For the text-containing cell, return its midpoint in (X, Y) coordinate format. 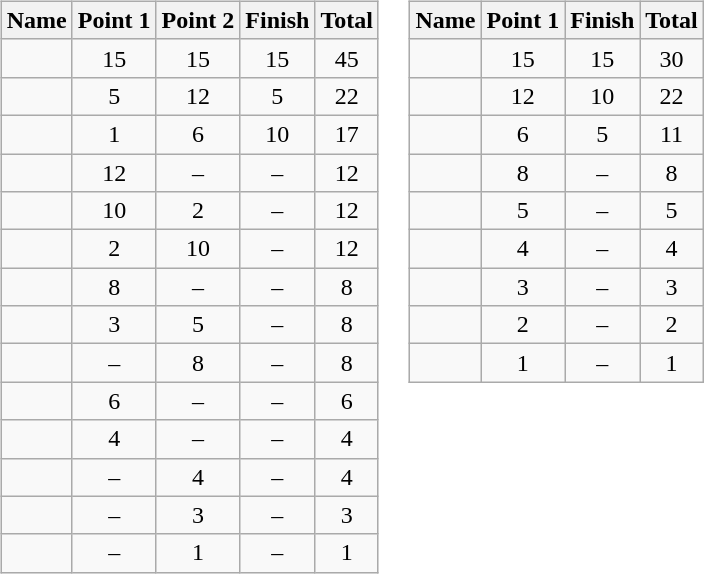
30 (672, 58)
17 (347, 134)
Point 2 (198, 20)
11 (672, 134)
45 (347, 58)
